Extract the [X, Y] coordinate from the center of the cell holding the provided text.  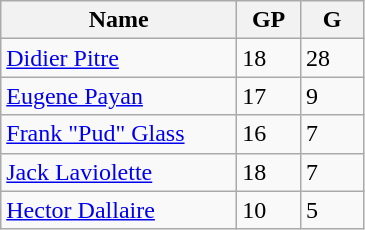
10 [269, 210]
Hector Dallaire [119, 210]
Eugene Payan [119, 96]
Didier Pitre [119, 58]
16 [269, 134]
Name [119, 20]
5 [332, 210]
9 [332, 96]
17 [269, 96]
GP [269, 20]
28 [332, 58]
Frank "Pud" Glass [119, 134]
Jack Laviolette [119, 172]
G [332, 20]
